Return [x, y] of the center of cell containing provided text 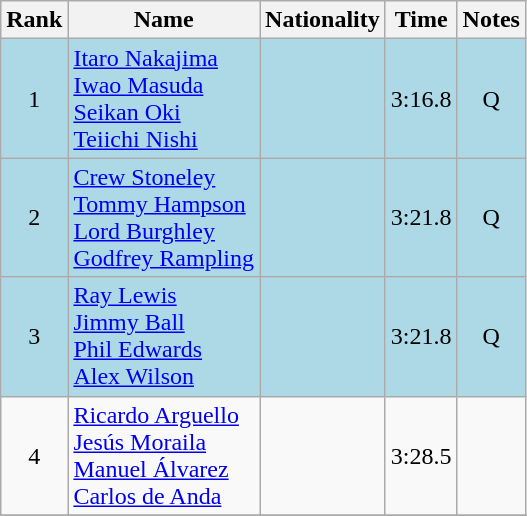
Crew StoneleyTommy HampsonLord BurghleyGodfrey Rampling [164, 218]
Name [164, 20]
Itaro NakajimaIwao MasudaSeikan OkiTeiichi Nishi [164, 98]
Nationality [323, 20]
1 [34, 98]
Time [421, 20]
Ricardo ArguelloJesús MorailaManuel ÁlvarezCarlos de Anda [164, 456]
Ray LewisJimmy BallPhil EdwardsAlex Wilson [164, 336]
4 [34, 456]
Notes [491, 20]
Rank [34, 20]
3:28.5 [421, 456]
3:16.8 [421, 98]
2 [34, 218]
3 [34, 336]
